Provide the [x, y] coordinate of the cell's center where the given text is located.  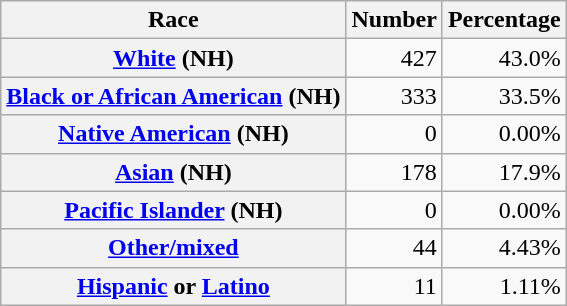
Asian (NH) [174, 172]
43.0% [504, 58]
44 [394, 248]
333 [394, 96]
11 [394, 286]
Black or African American (NH) [174, 96]
33.5% [504, 96]
17.9% [504, 172]
Number [394, 20]
178 [394, 172]
Percentage [504, 20]
427 [394, 58]
Other/mixed [174, 248]
Pacific Islander (NH) [174, 210]
4.43% [504, 248]
White (NH) [174, 58]
Race [174, 20]
Native American (NH) [174, 134]
Hispanic or Latino [174, 286]
1.11% [504, 286]
